Return the (x, y) coordinate for the center point of the cell that contains the specified text.  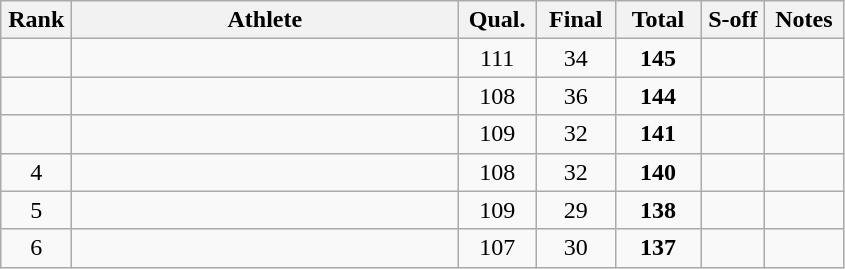
138 (658, 210)
Total (658, 20)
30 (576, 248)
111 (498, 58)
6 (36, 248)
Notes (804, 20)
107 (498, 248)
141 (658, 134)
140 (658, 172)
Rank (36, 20)
4 (36, 172)
29 (576, 210)
Athlete (265, 20)
36 (576, 96)
Qual. (498, 20)
34 (576, 58)
137 (658, 248)
Final (576, 20)
5 (36, 210)
145 (658, 58)
S-off (733, 20)
144 (658, 96)
